Output the [x, y] coordinate of the center of the cell containing the given text.  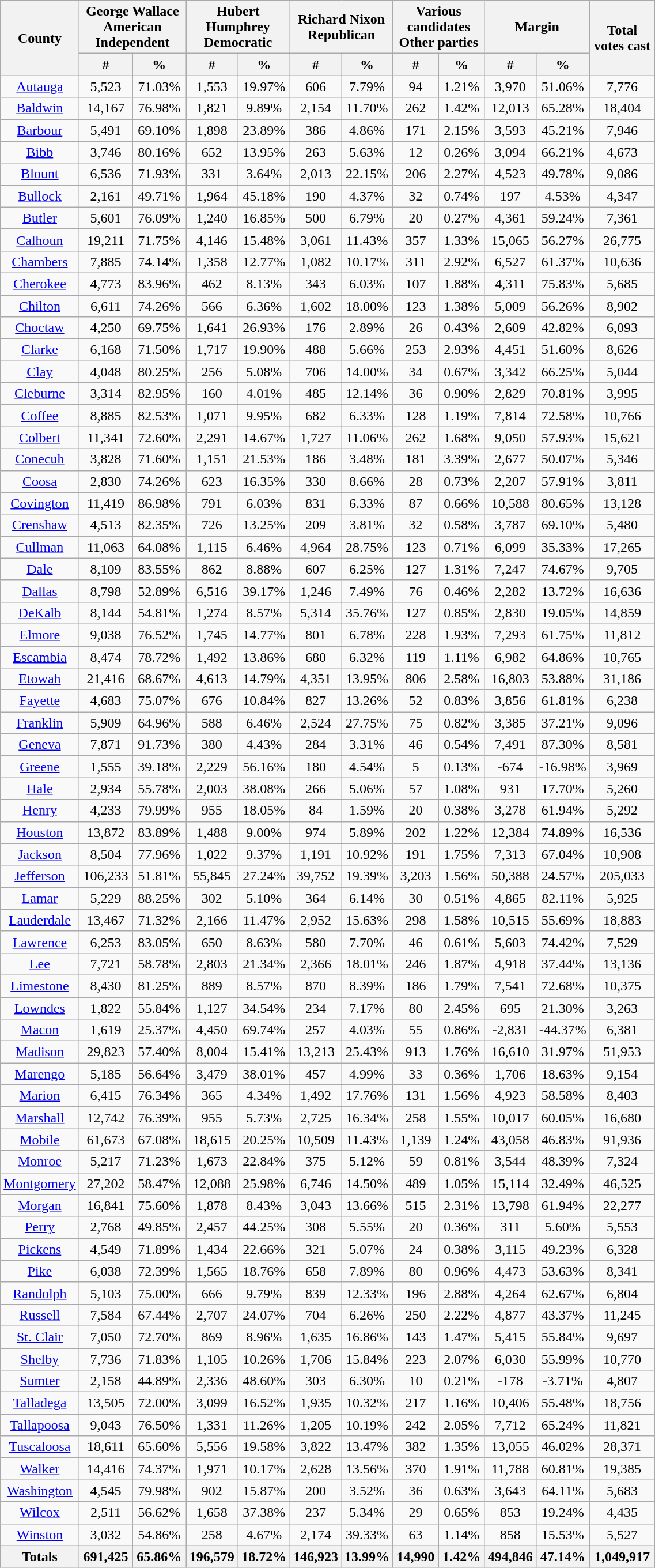
Pickens [40, 1249]
321 [316, 1249]
370 [416, 1469]
11.26% [264, 1425]
3,094 [510, 152]
2,013 [316, 174]
706 [316, 372]
Coosa [40, 481]
4,048 [106, 372]
55,845 [212, 876]
1,878 [212, 1205]
6,093 [622, 328]
6.78% [368, 635]
1,555 [106, 767]
19.58% [264, 1447]
4,264 [510, 1293]
8,474 [106, 657]
191 [416, 854]
12,742 [106, 1118]
658 [316, 1271]
2,457 [212, 1227]
65.24% [562, 1425]
650 [212, 942]
53.88% [562, 679]
197 [510, 196]
0.81% [461, 1162]
217 [416, 1403]
Shelby [40, 1359]
5.89% [368, 832]
7,361 [622, 218]
588 [212, 723]
143 [416, 1337]
4,311 [510, 284]
1,331 [212, 1425]
0.66% [461, 503]
7,313 [510, 854]
380 [212, 745]
64.86% [562, 657]
12,013 [510, 108]
6,611 [106, 306]
1,205 [316, 1425]
2,229 [212, 767]
242 [416, 1425]
7,736 [106, 1359]
1,115 [212, 547]
1.76% [461, 1052]
24.57% [562, 876]
23.89% [264, 130]
2,707 [212, 1315]
3.39% [461, 459]
0.63% [461, 1491]
6.79% [368, 218]
Butler [40, 218]
1,935 [316, 1403]
18,756 [622, 1403]
61,673 [106, 1140]
2,158 [106, 1381]
623 [212, 481]
72.60% [159, 438]
2.93% [461, 350]
12,384 [510, 832]
256 [212, 372]
234 [316, 1008]
869 [212, 1337]
343 [316, 284]
4,877 [510, 1315]
7,050 [106, 1337]
82.53% [159, 416]
0.96% [461, 1271]
46,525 [622, 1183]
64.11% [562, 1491]
Pike [40, 1271]
16.52% [264, 1403]
0.51% [461, 898]
16.34% [368, 1118]
76.50% [159, 1425]
827 [316, 701]
5,556 [212, 1447]
253 [416, 350]
1,127 [212, 1008]
0.82% [461, 723]
Talladega [40, 1403]
76.39% [159, 1118]
30 [416, 898]
6,038 [106, 1271]
13,055 [510, 1447]
8,504 [106, 854]
171 [416, 130]
209 [316, 525]
Limestone [40, 986]
3,811 [622, 481]
4,807 [622, 1381]
Tallapoosa [40, 1425]
4,451 [510, 350]
7,946 [622, 130]
5,683 [622, 1491]
5,314 [316, 613]
15.53% [562, 1535]
Autauga [40, 86]
10,515 [510, 920]
13.47% [368, 1447]
83.55% [159, 569]
146,923 [316, 1556]
43,058 [510, 1140]
13.66% [368, 1205]
15.84% [368, 1359]
15,065 [510, 240]
14,990 [416, 1556]
Cullman [40, 547]
2,291 [212, 438]
0.71% [461, 547]
9.00% [264, 832]
0.54% [461, 745]
Etowah [40, 679]
5.63% [368, 152]
6,168 [106, 350]
3,746 [106, 152]
3,043 [316, 1205]
862 [212, 569]
974 [316, 832]
7,293 [510, 635]
26,775 [622, 240]
74.89% [562, 832]
Margin [537, 27]
4,450 [212, 1030]
0.85% [461, 613]
55 [416, 1030]
181 [416, 459]
257 [316, 1030]
1,898 [212, 130]
57.40% [159, 1052]
1.08% [461, 789]
71.89% [159, 1249]
3,278 [510, 811]
5.66% [368, 350]
5,346 [622, 459]
Morgan [40, 1205]
18.00% [368, 306]
4,523 [510, 174]
580 [316, 942]
913 [416, 1052]
5,685 [622, 284]
14.50% [368, 1183]
160 [212, 394]
35.76% [368, 613]
858 [510, 1535]
8,885 [106, 416]
2.92% [461, 262]
13,213 [316, 1052]
4,613 [212, 679]
5,925 [622, 898]
4.54% [368, 767]
George WallaceAmerican Independent [132, 27]
2,524 [316, 723]
1,191 [316, 854]
15.48% [264, 240]
682 [316, 416]
54.86% [159, 1535]
2,768 [106, 1227]
4,361 [510, 218]
1.59% [368, 811]
10,375 [622, 986]
-674 [510, 767]
1,049,917 [622, 1556]
72.68% [562, 986]
72.70% [159, 1337]
66.25% [562, 372]
18.01% [368, 964]
16,841 [106, 1205]
4,865 [510, 898]
1.38% [461, 306]
19,385 [622, 1469]
4.43% [264, 745]
Baldwin [40, 108]
16.35% [264, 481]
0.90% [461, 394]
3,828 [106, 459]
76 [416, 591]
3,479 [212, 1074]
54.81% [159, 613]
65.86% [159, 1556]
87 [416, 503]
Geneva [40, 745]
52.89% [159, 591]
5,044 [622, 372]
3,099 [212, 1403]
0.67% [461, 372]
5,601 [106, 218]
500 [316, 218]
1,641 [212, 328]
66.21% [562, 152]
3,822 [316, 1447]
7,529 [622, 942]
7.89% [368, 1271]
2,934 [106, 789]
4.37% [368, 196]
1,246 [316, 591]
59 [416, 1162]
2,003 [212, 789]
205,033 [622, 876]
47.14% [562, 1556]
88.25% [159, 898]
1,565 [212, 1271]
42.82% [562, 328]
6,516 [212, 591]
1,727 [316, 438]
51.81% [159, 876]
18,615 [212, 1140]
Walker [40, 1469]
2,161 [106, 196]
68.67% [159, 679]
7.17% [368, 1008]
330 [316, 481]
-16.98% [562, 767]
62.67% [562, 1293]
6,253 [106, 942]
3.81% [368, 525]
0.21% [461, 1381]
10,588 [510, 503]
5.34% [368, 1513]
202 [416, 832]
1,822 [106, 1008]
28.75% [368, 547]
1.79% [461, 986]
263 [316, 152]
7,885 [106, 262]
8.39% [368, 986]
4.99% [368, 1074]
13,136 [622, 964]
Lee [40, 964]
55.69% [562, 920]
382 [416, 1447]
6.14% [368, 898]
4.53% [562, 196]
308 [316, 1227]
15,621 [622, 438]
1,553 [212, 86]
22.84% [264, 1162]
4,513 [106, 525]
1,358 [212, 262]
11,821 [622, 1425]
5,103 [106, 1293]
2,166 [212, 920]
14,859 [622, 613]
10,908 [622, 854]
8,430 [106, 986]
58.58% [562, 1096]
1.22% [461, 832]
2.05% [461, 1425]
4,923 [510, 1096]
28,371 [622, 1447]
2.15% [461, 130]
7,324 [622, 1162]
Lauderdale [40, 920]
666 [212, 1293]
9.37% [264, 854]
45.21% [562, 130]
26.93% [264, 328]
Clay [40, 372]
6,746 [316, 1183]
11,341 [106, 438]
18.63% [562, 1074]
10 [416, 1381]
Monroe [40, 1162]
County [40, 38]
16,803 [510, 679]
1.75% [461, 854]
7,814 [510, 416]
5,229 [106, 898]
2,511 [106, 1513]
10,017 [510, 1118]
9,096 [622, 723]
1.55% [461, 1118]
Richard NixonRepublican [341, 27]
5,217 [106, 1162]
22.15% [368, 174]
2.07% [461, 1359]
49.23% [562, 1249]
801 [316, 635]
10,766 [622, 416]
18,883 [622, 920]
8.66% [368, 481]
72.00% [159, 1403]
365 [212, 1096]
1.93% [461, 635]
-2,831 [510, 1030]
27.75% [368, 723]
0.83% [461, 701]
485 [316, 394]
806 [416, 679]
45.18% [264, 196]
4,146 [212, 240]
4,683 [106, 701]
1,139 [416, 1140]
Marshall [40, 1118]
32.49% [562, 1183]
6,030 [510, 1359]
Choctaw [40, 328]
2.58% [461, 679]
Lamar [40, 898]
50.07% [562, 459]
831 [316, 503]
4,250 [106, 328]
31.97% [562, 1052]
55.99% [562, 1359]
Covington [40, 503]
16,610 [510, 1052]
7,541 [510, 986]
10.84% [264, 701]
1,602 [316, 306]
3,856 [510, 701]
10.19% [368, 1425]
Dale [40, 569]
28 [416, 481]
3.64% [264, 174]
6.36% [264, 306]
6.30% [368, 1381]
7.79% [368, 86]
1.05% [461, 1183]
3,544 [510, 1162]
0.27% [461, 218]
Fayette [40, 701]
75 [416, 723]
19.97% [264, 86]
4,964 [316, 547]
1.11% [461, 657]
8,004 [212, 1052]
16.86% [368, 1337]
2,154 [316, 108]
70.81% [562, 394]
Hubert HumphreyDemocratic [238, 27]
19.90% [264, 350]
196,579 [212, 1556]
131 [416, 1096]
1,964 [212, 196]
8.43% [264, 1205]
Dallas [40, 591]
5.60% [562, 1227]
60.05% [562, 1118]
4,545 [106, 1491]
2.22% [461, 1315]
1.68% [461, 438]
2,174 [316, 1535]
5.55% [368, 1227]
11,245 [622, 1315]
Cleburne [40, 394]
10,406 [510, 1403]
71.60% [159, 459]
39.17% [264, 591]
33 [416, 1074]
10.32% [368, 1403]
46.83% [562, 1140]
Winston [40, 1535]
652 [212, 152]
3,032 [106, 1535]
228 [416, 635]
86.98% [159, 503]
82.35% [159, 525]
13.56% [368, 1469]
48.60% [264, 1381]
10.26% [264, 1359]
1.35% [461, 1447]
Wilcox [40, 1513]
2.88% [461, 1293]
4,473 [510, 1271]
8,581 [622, 745]
16,680 [622, 1118]
13.99% [368, 1556]
8.96% [264, 1337]
3,342 [510, 372]
196 [416, 1293]
375 [316, 1162]
8.63% [264, 942]
8,109 [106, 569]
1,434 [212, 1249]
14,416 [106, 1469]
38.01% [264, 1074]
22.66% [264, 1249]
250 [416, 1315]
60.81% [562, 1469]
6,099 [510, 547]
82.95% [159, 394]
57 [416, 789]
2,207 [510, 481]
Hale [40, 789]
3,203 [416, 876]
78.72% [159, 657]
13,467 [106, 920]
3,385 [510, 723]
8,798 [106, 591]
200 [316, 1491]
84 [316, 811]
65.60% [159, 1447]
4.34% [264, 1096]
Calhoun [40, 240]
6,982 [510, 657]
35.33% [562, 547]
17.76% [368, 1096]
4.67% [264, 1535]
63 [416, 1535]
Escambia [40, 657]
2,677 [510, 459]
5 [416, 767]
5.06% [368, 789]
704 [316, 1315]
12.33% [368, 1293]
1,488 [212, 832]
74.67% [562, 569]
128 [416, 416]
11.06% [368, 438]
0.58% [461, 525]
27,202 [106, 1183]
6,328 [622, 1249]
Houston [40, 832]
25.37% [159, 1030]
1,717 [212, 350]
Randolph [40, 1293]
7.49% [368, 591]
64.96% [159, 723]
Perry [40, 1227]
1.33% [461, 240]
3,970 [510, 86]
Barbour [40, 130]
Chambers [40, 262]
1.24% [461, 1140]
17,265 [622, 547]
5,553 [622, 1227]
5,415 [510, 1337]
931 [510, 789]
7,491 [510, 745]
11.47% [264, 920]
9,050 [510, 438]
10.92% [368, 854]
2.31% [461, 1205]
91,936 [622, 1140]
71.75% [159, 240]
7,721 [106, 964]
8.88% [264, 569]
51,953 [622, 1052]
298 [416, 920]
5,491 [106, 130]
4,233 [106, 811]
83.89% [159, 832]
46.02% [562, 1447]
3,593 [510, 130]
58.78% [159, 964]
3.48% [368, 459]
3,787 [510, 525]
6,536 [106, 174]
284 [316, 745]
4,773 [106, 284]
726 [212, 525]
19,211 [106, 240]
0.65% [461, 1513]
65.28% [562, 108]
8,403 [622, 1096]
1.91% [461, 1469]
19.39% [368, 876]
79.98% [159, 1491]
462 [212, 284]
9,705 [622, 569]
1,022 [212, 854]
39,752 [316, 876]
72.58% [562, 416]
0.61% [461, 942]
695 [510, 1008]
29,823 [106, 1052]
2.27% [461, 174]
4.86% [368, 130]
1,082 [316, 262]
691,425 [106, 1556]
15,114 [510, 1183]
9.95% [264, 416]
Totals [40, 1556]
13,798 [510, 1205]
69.74% [264, 1030]
71.93% [159, 174]
223 [416, 1359]
9,697 [622, 1337]
18.05% [264, 811]
18.72% [264, 1556]
0.73% [461, 481]
7,584 [106, 1315]
67.44% [159, 1315]
39.18% [159, 767]
10,765 [622, 657]
24 [416, 1249]
3.52% [368, 1491]
302 [212, 898]
4,549 [106, 1249]
8,626 [622, 350]
1.14% [461, 1535]
22,277 [622, 1205]
2,336 [212, 1381]
2,628 [316, 1469]
64.08% [159, 547]
72.39% [159, 1271]
5.12% [368, 1162]
6.32% [368, 657]
3,263 [622, 1008]
Sumter [40, 1381]
81.25% [159, 986]
870 [316, 986]
21.30% [562, 1008]
5.07% [368, 1249]
43.37% [562, 1315]
7,247 [510, 569]
94 [416, 86]
76.09% [159, 218]
11,812 [622, 635]
303 [316, 1381]
75.60% [159, 1205]
6,415 [106, 1096]
57.93% [562, 438]
51.06% [562, 86]
25.98% [264, 1183]
246 [416, 964]
11.70% [368, 108]
1,821 [212, 108]
Franklin [40, 723]
Conecuh [40, 459]
12.77% [264, 262]
2,803 [212, 964]
21.34% [264, 964]
Total votes cast [622, 38]
0.26% [461, 152]
16.85% [264, 218]
24.07% [264, 1315]
18,404 [622, 108]
3,115 [510, 1249]
2.45% [461, 1008]
91.73% [159, 745]
13,505 [106, 1403]
67.04% [562, 854]
1.88% [461, 284]
55.48% [562, 1403]
Macon [40, 1030]
34 [416, 372]
0.74% [461, 196]
1.31% [461, 569]
5.10% [264, 898]
8.13% [264, 284]
4.03% [368, 1030]
52 [416, 701]
76.98% [159, 108]
8,341 [622, 1271]
83.05% [159, 942]
Bibb [40, 152]
71.23% [159, 1162]
37.38% [264, 1513]
Bullock [40, 196]
364 [316, 898]
Greene [40, 767]
48.39% [562, 1162]
0.86% [461, 1030]
Marion [40, 1096]
6.25% [368, 569]
14.00% [368, 372]
75.07% [159, 701]
5,603 [510, 942]
15.63% [368, 920]
71.50% [159, 350]
38.08% [264, 789]
11,419 [106, 503]
1,745 [212, 635]
75.00% [159, 1293]
6,238 [622, 701]
2,952 [316, 920]
13.26% [368, 701]
8,144 [106, 613]
237 [316, 1513]
9.79% [264, 1293]
1,240 [212, 218]
6,527 [510, 262]
5,480 [622, 525]
19.05% [562, 613]
7,871 [106, 745]
Mobile [40, 1140]
16,636 [622, 591]
5,909 [106, 723]
71.83% [159, 1359]
3.31% [368, 745]
7,776 [622, 86]
1,971 [212, 1469]
14.79% [264, 679]
76.52% [159, 635]
5,527 [622, 1535]
206 [416, 174]
3,995 [622, 394]
71.03% [159, 86]
0.13% [461, 767]
26 [416, 328]
180 [316, 767]
DeKalb [40, 613]
16,536 [622, 832]
9,038 [106, 635]
49.78% [562, 174]
76.34% [159, 1096]
1.47% [461, 1337]
49.85% [159, 1227]
1,658 [212, 1513]
71.32% [159, 920]
2,725 [316, 1118]
515 [416, 1205]
14,167 [106, 108]
1,151 [212, 459]
190 [316, 196]
4,673 [622, 152]
74.37% [159, 1469]
5,260 [622, 789]
2,829 [510, 394]
4,347 [622, 196]
15.41% [264, 1052]
676 [212, 701]
13,128 [622, 503]
80.65% [562, 503]
49.71% [159, 196]
9.89% [264, 108]
1.87% [461, 964]
1,274 [212, 613]
Various candidatesOther parties [439, 27]
Elmore [40, 635]
Jefferson [40, 876]
44.89% [159, 1381]
Cherokee [40, 284]
889 [212, 986]
67.08% [159, 1140]
Lowndes [40, 1008]
Chilton [40, 306]
489 [416, 1183]
12,088 [212, 1183]
75.83% [562, 284]
7.70% [368, 942]
839 [316, 1293]
56.16% [264, 767]
13.25% [264, 525]
9,154 [622, 1074]
9,086 [622, 174]
12.14% [368, 394]
5,523 [106, 86]
Russell [40, 1315]
20.25% [264, 1140]
12 [416, 152]
31,186 [622, 679]
1.21% [461, 86]
566 [212, 306]
56.26% [562, 306]
0.46% [461, 591]
107 [416, 284]
11,063 [106, 547]
83.96% [159, 284]
494,846 [510, 1556]
8,902 [622, 306]
61.37% [562, 262]
2,609 [510, 328]
56.62% [159, 1513]
457 [316, 1074]
14.77% [264, 635]
5,009 [510, 306]
6,381 [622, 1030]
15.87% [264, 1491]
13.72% [562, 591]
902 [212, 1491]
61.75% [562, 635]
Henry [40, 811]
7,712 [510, 1425]
1,105 [212, 1359]
3,643 [510, 1491]
791 [212, 503]
4,435 [622, 1513]
39.33% [368, 1535]
1,635 [316, 1337]
14.67% [264, 438]
87.30% [562, 745]
57.91% [562, 481]
18,611 [106, 1447]
1.16% [461, 1403]
10,770 [622, 1359]
55.78% [159, 789]
Montgomery [40, 1183]
5,292 [622, 811]
13,872 [106, 832]
Crenshaw [40, 525]
17.70% [562, 789]
488 [316, 350]
29 [416, 1513]
4,918 [510, 964]
59.24% [562, 218]
Colbert [40, 438]
2.89% [368, 328]
386 [316, 130]
357 [416, 240]
1.58% [461, 920]
2,366 [316, 964]
56.64% [159, 1074]
Blount [40, 174]
-178 [510, 1381]
5,185 [106, 1074]
Tuscaloosa [40, 1447]
10,509 [316, 1140]
10,636 [622, 262]
69.75% [159, 328]
11,788 [510, 1469]
Coffee [40, 416]
1,071 [212, 416]
Lawrence [40, 942]
Clarke [40, 350]
Jackson [40, 854]
61.81% [562, 701]
51.60% [562, 350]
56.27% [562, 240]
19.24% [562, 1513]
44.25% [264, 1227]
266 [316, 789]
1.19% [461, 416]
Madison [40, 1052]
74.14% [159, 262]
106,233 [106, 876]
58.47% [159, 1183]
9,043 [106, 1425]
80.25% [159, 372]
-3.71% [562, 1381]
3,314 [106, 394]
21,416 [106, 679]
5.08% [264, 372]
6,804 [622, 1293]
Marengo [40, 1074]
1,619 [106, 1030]
5.73% [264, 1118]
50,388 [510, 876]
St. Clair [40, 1337]
3,061 [316, 240]
3,969 [622, 767]
0.43% [461, 328]
21.53% [264, 459]
853 [510, 1513]
119 [416, 657]
37.44% [562, 964]
331 [212, 174]
13.86% [264, 657]
2,282 [510, 591]
18.76% [264, 1271]
74.42% [562, 942]
37.21% [562, 723]
680 [316, 657]
176 [316, 328]
82.11% [562, 898]
80.16% [159, 152]
34.54% [264, 1008]
Washington [40, 1491]
53.63% [562, 1271]
607 [316, 569]
-44.37% [562, 1030]
25.43% [368, 1052]
79.99% [159, 811]
27.24% [264, 876]
1,673 [212, 1162]
4.01% [264, 394]
606 [316, 86]
4,351 [316, 679]
77.96% [159, 854]
6.26% [368, 1315]
